Locate the cell with the specified text and output its (X, Y) center coordinate. 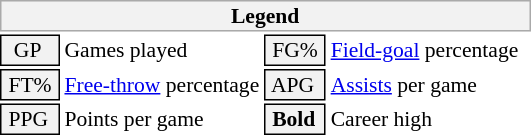
Games played (162, 50)
Legend (265, 16)
Assists per game (430, 85)
Field-goal percentage (430, 50)
APG (295, 85)
Free-throw percentage (162, 85)
FT% (30, 85)
FG% (295, 50)
GP (30, 50)
